Provide the [x, y] coordinate of the cell's center where the given text is located.  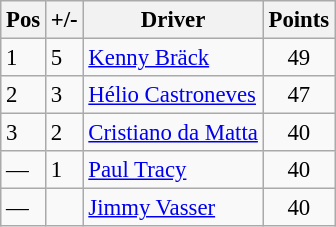
Jimmy Vasser [173, 208]
+/- [65, 20]
Hélio Castroneves [173, 95]
Pos [24, 20]
Points [298, 20]
5 [65, 58]
Paul Tracy [173, 170]
Cristiano da Matta [173, 133]
49 [298, 58]
Driver [173, 20]
Kenny Bräck [173, 58]
47 [298, 95]
